Provide the [X, Y] coordinate of the cell's center where the given text is located.  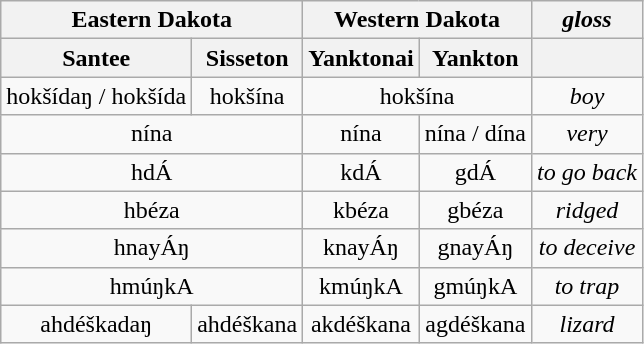
Sisseton [248, 58]
agdéškana [475, 324]
kbéza [361, 210]
akdéškana [361, 324]
nína / dína [475, 134]
ahdéškadaŋ [96, 324]
Yankton [475, 58]
to trap [588, 286]
Eastern Dakota [152, 20]
kdÁ [361, 172]
hmúŋkA [152, 286]
hnayÁŋ [152, 248]
hokšídaŋ / hokšída [96, 96]
knayÁŋ [361, 248]
gbéza [475, 210]
gdÁ [475, 172]
gmúŋkA [475, 286]
very [588, 134]
ridged [588, 210]
to go back [588, 172]
Santee [96, 58]
hdÁ [152, 172]
to deceive [588, 248]
hbéza [152, 210]
gloss [588, 20]
Yanktonai [361, 58]
gnayÁŋ [475, 248]
boy [588, 96]
lizard [588, 324]
Western Dakota [418, 20]
ahdéškana [248, 324]
kmúŋkA [361, 286]
